Search for the cell housing the specified text and yield its (x, y) center coordinate. 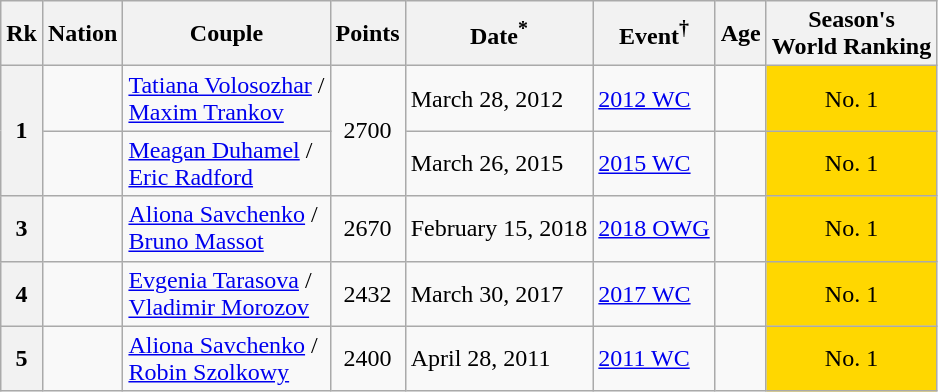
Couple (226, 34)
Nation (82, 34)
Age (740, 34)
Points (368, 34)
Event† (654, 34)
5 (22, 358)
Date* (499, 34)
Meagan Duhamel /Eric Radford (226, 164)
2011 WC (654, 358)
Aliona Savchenko /Robin Szolkowy (226, 358)
2017 WC (654, 294)
March 28, 2012 (499, 98)
Aliona Savchenko /Bruno Massot (226, 228)
March 26, 2015 (499, 164)
Season'sWorld Ranking (851, 34)
2400 (368, 358)
2015 WC (654, 164)
3 (22, 228)
2700 (368, 131)
2012 WC (654, 98)
2670 (368, 228)
1 (22, 131)
February 15, 2018 (499, 228)
April 28, 2011 (499, 358)
4 (22, 294)
2018 OWG (654, 228)
March 30, 2017 (499, 294)
Tatiana Volosozhar /Maxim Trankov (226, 98)
Rk (22, 34)
Evgenia Tarasova /Vladimir Morozov (226, 294)
2432 (368, 294)
